Capture the cell that displays the provided text and extract its (x, y) central coordinate. 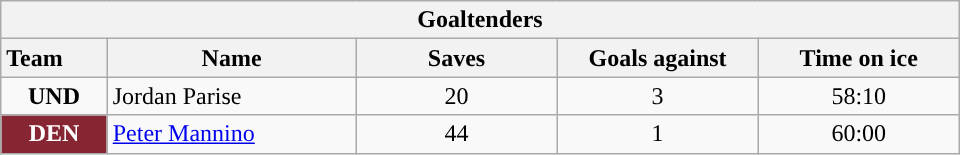
Goaltenders (480, 20)
Jordan Parise (232, 96)
Goals against (658, 58)
Name (232, 58)
Time on ice (858, 58)
3 (658, 96)
Team (54, 58)
20 (456, 96)
UND (54, 96)
Peter Mannino (232, 134)
Saves (456, 58)
58:10 (858, 96)
44 (456, 134)
1 (658, 134)
DEN (54, 134)
60:00 (858, 134)
